Identify which cell holds the provided text, then report its (x, y) central coordinate. 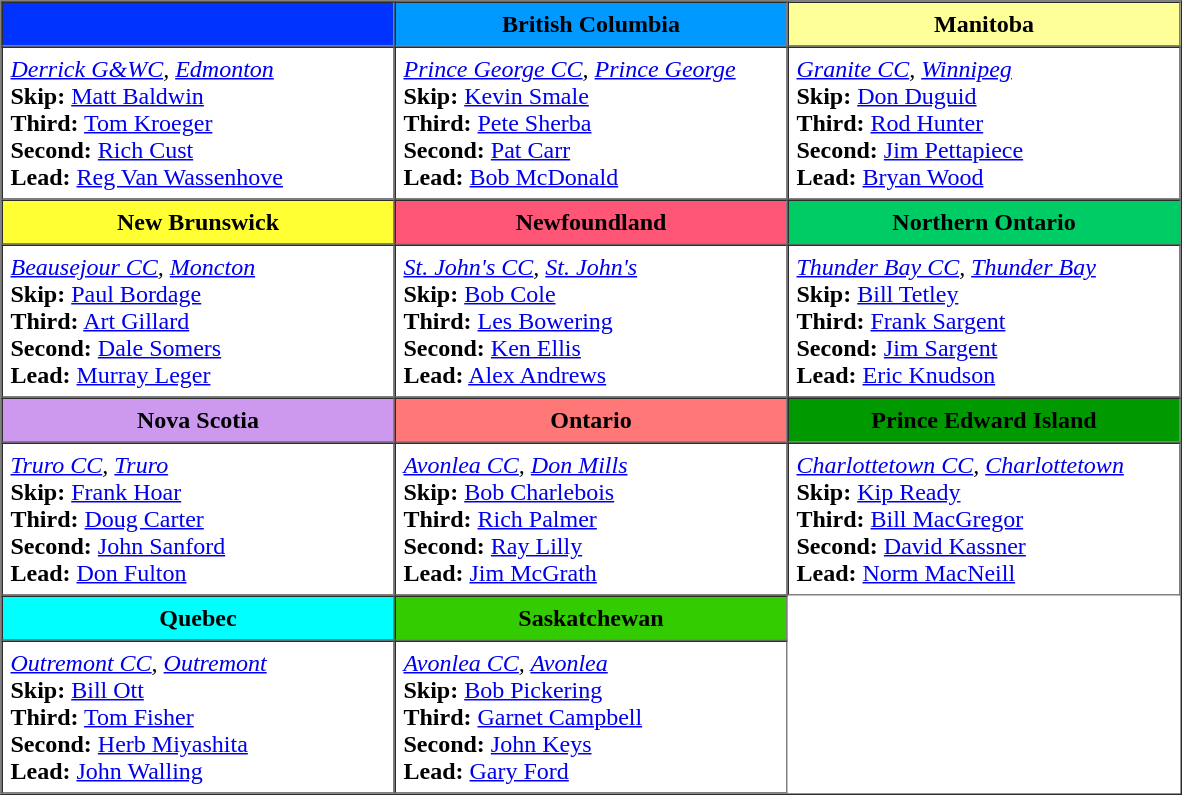
Avonlea CC, Don MillsSkip: Bob Charlebois Third: Rich Palmer Second: Ray Lilly Lead: Jim McGrath (590, 518)
New Brunswick (198, 222)
St. John's CC, St. John'sSkip: Bob Cole Third: Les Bowering Second: Ken Ellis Lead: Alex Andrews (590, 320)
Charlottetown CC, CharlottetownSkip: Kip Ready Third: Bill MacGregor Second: David Kassner Lead: Norm MacNeill (984, 518)
Prince George CC, Prince GeorgeSkip: Kevin Smale Third: Pete Sherba Second: Pat Carr Lead: Bob McDonald (590, 122)
Thunder Bay CC, Thunder BaySkip: Bill Tetley Third: Frank Sargent Second: Jim Sargent Lead: Eric Knudson (984, 320)
Manitoba (984, 24)
Derrick G&WC, EdmontonSkip: Matt Baldwin Third: Tom Kroeger Second: Rich Cust Lead: Reg Van Wassenhove (198, 122)
Newfoundland (590, 222)
Ontario (590, 420)
Quebec (198, 618)
Truro CC, TruroSkip: Frank Hoar Third: Doug Carter Second: John Sanford Lead: Don Fulton (198, 518)
Prince Edward Island (984, 420)
Northern Ontario (984, 222)
Outremont CC, OutremontSkip: Bill Ott Third: Tom Fisher Second: Herb Miyashita Lead: John Walling (198, 716)
Granite CC, WinnipegSkip: Don Duguid Third: Rod Hunter Second: Jim Pettapiece Lead: Bryan Wood (984, 122)
British Columbia (590, 24)
Beausejour CC, MonctonSkip: Paul Bordage Third: Art Gillard Second: Dale Somers Lead: Murray Leger (198, 320)
Avonlea CC, AvonleaSkip: Bob Pickering Third: Garnet Campbell Second: John Keys Lead: Gary Ford (590, 716)
Nova Scotia (198, 420)
Saskatchewan (590, 618)
